Identify which cell holds the provided text, then report its (X, Y) central coordinate. 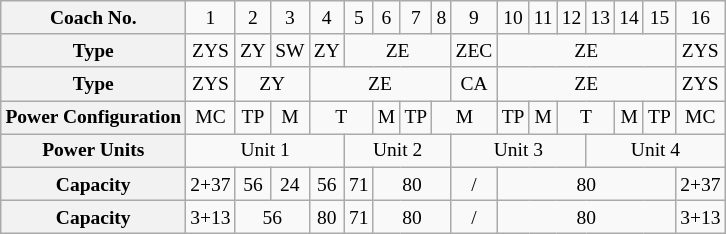
5 (358, 18)
CA (474, 84)
13 (600, 18)
15 (659, 18)
6 (386, 18)
Unit 3 (518, 150)
Unit 2 (397, 150)
8 (442, 18)
3 (290, 18)
Power Units (94, 150)
Coach No. (94, 18)
16 (700, 18)
9 (474, 18)
Power Configuration (94, 118)
7 (416, 18)
Unit 1 (266, 150)
10 (513, 18)
14 (630, 18)
1 (211, 18)
4 (326, 18)
ZEC (474, 50)
2 (252, 18)
24 (290, 184)
12 (572, 18)
SW (290, 50)
Unit 4 (656, 150)
11 (543, 18)
